Extract the [X, Y] coordinate from the center of the cell holding the provided text.  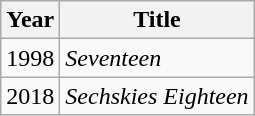
Title [157, 20]
2018 [30, 96]
Seventeen [157, 58]
1998 [30, 58]
Sechskies Eighteen [157, 96]
Year [30, 20]
